Capture the cell that displays the provided text and extract its (x, y) central coordinate. 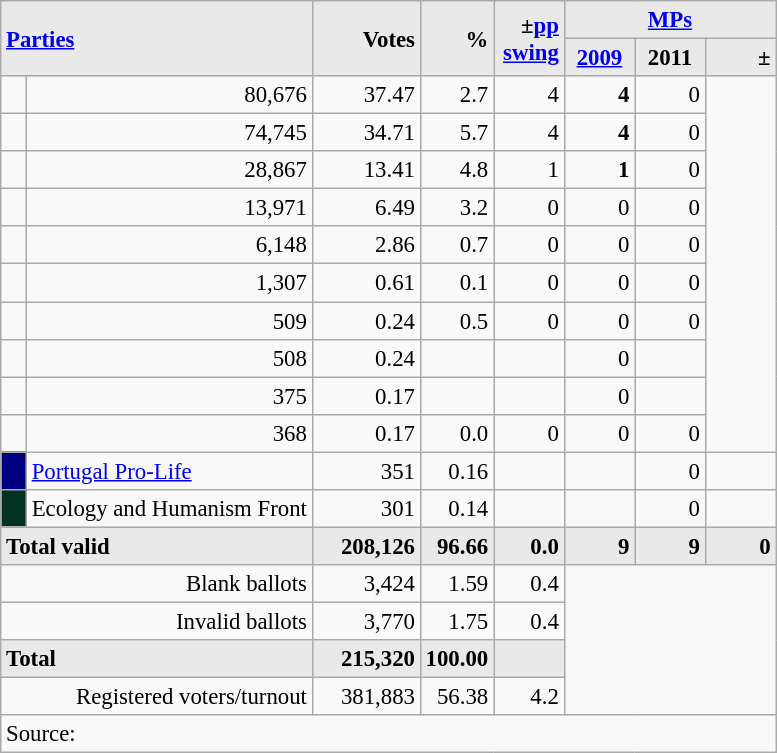
±pp swing (530, 38)
Registered voters/turnout (156, 697)
80,676 (169, 95)
0.14 (456, 509)
0.5 (456, 321)
215,320 (366, 659)
Portugal Pro-Life (169, 471)
Votes (366, 38)
13,971 (169, 208)
0.7 (456, 245)
2011 (670, 58)
1.59 (456, 584)
% (456, 38)
2.86 (366, 245)
Parties (156, 38)
28,867 (169, 170)
375 (169, 396)
0.16 (456, 471)
351 (366, 471)
96.66 (456, 546)
1,307 (169, 283)
368 (169, 433)
1.75 (456, 621)
3,770 (366, 621)
509 (169, 321)
± (740, 58)
34.71 (366, 133)
4.2 (530, 697)
Ecology and Humanism Front (169, 509)
208,126 (366, 546)
Total (156, 659)
3,424 (366, 584)
2009 (600, 58)
13.41 (366, 170)
0.61 (366, 283)
56.38 (456, 697)
Blank ballots (156, 584)
Invalid ballots (156, 621)
Source: (388, 734)
74,745 (169, 133)
100.00 (456, 659)
4.8 (456, 170)
MPs (670, 20)
2.7 (456, 95)
301 (366, 509)
37.47 (366, 95)
6,148 (169, 245)
381,883 (366, 697)
Total valid (156, 546)
0.1 (456, 283)
5.7 (456, 133)
3.2 (456, 208)
6.49 (366, 208)
508 (169, 358)
